For the text-containing cell, return its midpoint in [x, y] coordinate format. 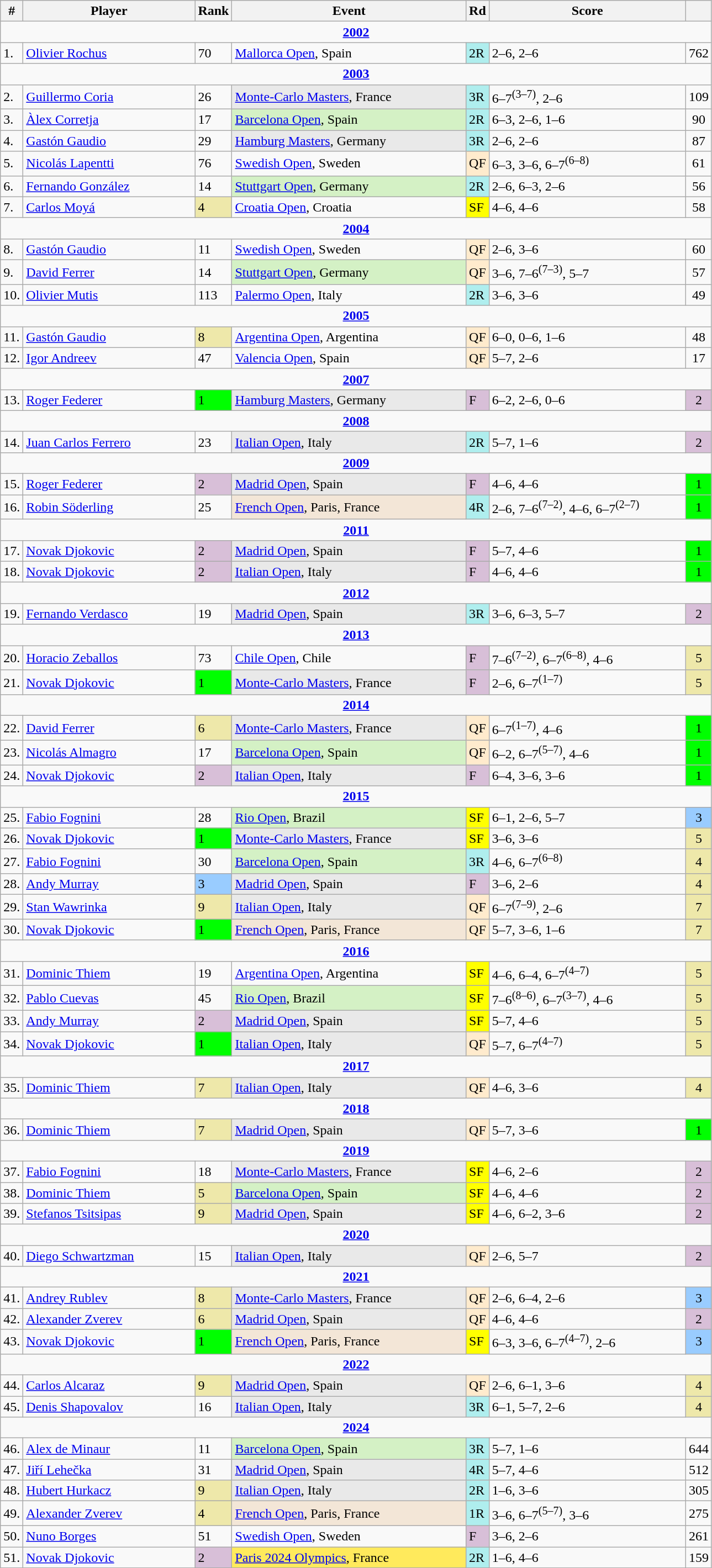
6–2, 6–7(5–7), 4–6 [587, 752]
109 [698, 97]
2–6, 7–6(7–2), 4–6, 6–7(2–7) [587, 507]
6–0, 0–6, 1–6 [587, 337]
Denis Shapovalov [109, 1407]
56 [698, 186]
762 [698, 53]
2018 [356, 1108]
76 [213, 163]
2013 [356, 635]
Àlex Corretja [109, 120]
4–6, 3–6 [587, 1087]
38. [12, 1193]
2–6, 6–7(1–7) [587, 683]
Nicolás Almagro [109, 752]
48 [698, 337]
Chile Open, Chile [349, 658]
2–6, 6–1, 3–6 [587, 1386]
2002 [356, 32]
3–6, 7–6(7–3), 5–7 [587, 272]
2–6, 5–7 [587, 1256]
2019 [356, 1150]
58 [698, 207]
10. [12, 295]
4–6, 6–2, 3–6 [587, 1214]
Nicolás Lapentti [109, 163]
6. [12, 186]
47. [12, 1470]
2021 [356, 1277]
15 [213, 1256]
50. [12, 1537]
Fernando Verdasco [109, 614]
45 [213, 999]
8. [12, 249]
5–7, 2–6 [587, 358]
19. [12, 614]
2016 [356, 951]
2012 [356, 593]
305 [698, 1491]
2. [12, 97]
16 [213, 1407]
31. [12, 973]
2015 [356, 796]
Player [109, 11]
31 [213, 1470]
2008 [356, 421]
2011 [356, 530]
5–7, 3–6, 1–6 [587, 930]
2004 [356, 228]
30. [12, 930]
Score [587, 11]
2005 [356, 316]
5. [12, 163]
6–7(7–9), 2–6 [587, 907]
7–6(8–6), 6–7(3–7), 4–6 [587, 999]
2007 [356, 379]
2–6, 6–4, 2–6 [587, 1298]
28 [213, 817]
48. [12, 1491]
47 [213, 358]
43. [12, 1342]
Rank [213, 11]
7. [12, 207]
15. [12, 484]
2014 [356, 705]
Igor Andreev [109, 358]
16. [12, 507]
42. [12, 1319]
Mallorca Open, Spain [349, 53]
40. [12, 1256]
Pablo Cuevas [109, 999]
60 [698, 249]
Valencia Open, Spain [349, 358]
2–6, 3–6 [587, 249]
46. [12, 1449]
1R [478, 1513]
26 [213, 97]
Rd [478, 11]
35. [12, 1087]
41. [12, 1298]
Carlos Moyá [109, 207]
3–6, 6–7(5–7), 3–6 [587, 1513]
87 [698, 141]
2020 [356, 1235]
11. [12, 337]
44. [12, 1386]
37. [12, 1171]
17. [12, 551]
90 [698, 120]
Carlos Alcaraz [109, 1386]
Juan Carlos Ferrero [109, 442]
4–6, 2–6 [587, 1171]
Jiří Lehečka [109, 1470]
3–6, 6–3, 5–7 [587, 614]
20. [12, 658]
49. [12, 1513]
30 [213, 862]
Palermo Open, Italy [349, 295]
49 [698, 295]
12. [12, 358]
4–6, 6–7(6–8) [587, 862]
2009 [356, 463]
22. [12, 728]
2003 [356, 74]
Fernando González [109, 186]
70 [213, 53]
Event [349, 11]
Croatia Open, Croatia [349, 207]
13. [12, 400]
18. [12, 572]
2017 [356, 1067]
2–6, 6–3, 2–6 [587, 186]
5–7, 6–7(4–7) [587, 1044]
Olivier Mutis [109, 295]
29 [213, 141]
27. [12, 862]
25. [12, 817]
Horacio Zeballos [109, 658]
6–3, 3–6, 6–7(4–7), 2–6 [587, 1342]
Andrey Rublev [109, 1298]
Hubert Hurkacz [109, 1491]
73 [213, 658]
18 [213, 1171]
Nuno Borges [109, 1537]
39. [12, 1214]
36. [12, 1129]
51. [12, 1558]
6–3, 3–6, 6–7(6–8) [587, 163]
6–1, 5–7, 2–6 [587, 1407]
1–6, 3–6 [587, 1491]
23 [213, 442]
512 [698, 1470]
45. [12, 1407]
51 [213, 1537]
159 [698, 1558]
6–2, 2–6, 0–6 [587, 400]
34. [12, 1044]
9. [12, 272]
4–6, 6–4, 6–7(4–7) [587, 973]
6–4, 3–6, 3–6 [587, 775]
Stefanos Tsitsipas [109, 1214]
7–6(7–2), 6–7(6–8), 4–6 [587, 658]
Diego Schwartzman [109, 1256]
Paris 2024 Olympics, France [349, 1558]
113 [213, 295]
25 [213, 507]
1. [12, 53]
6–1, 2–6, 5–7 [587, 817]
Alex de Minaur [109, 1449]
6–7(1–7), 4–6 [587, 728]
6–7(3–7), 2–6 [587, 97]
3. [12, 120]
Guillermo Coria [109, 97]
33. [12, 1021]
26. [12, 838]
61 [698, 163]
57 [698, 272]
29. [12, 907]
4. [12, 141]
23. [12, 752]
Robin Söderling [109, 507]
# [12, 11]
261 [698, 1537]
5–7, 3–6 [587, 1129]
14. [12, 442]
Olivier Rochus [109, 53]
24. [12, 775]
2022 [356, 1365]
275 [698, 1513]
28. [12, 884]
2024 [356, 1428]
1–6, 4–6 [587, 1558]
32. [12, 999]
Stan Wawrinka [109, 907]
21. [12, 683]
644 [698, 1449]
6–3, 2–6, 1–6 [587, 120]
